Search for the cell housing the specified text and yield its (X, Y) center coordinate. 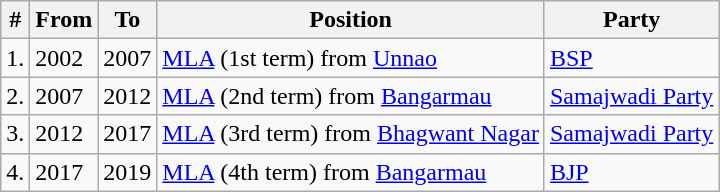
Position (351, 20)
MLA (2nd term) from Bangarmau (351, 96)
From (64, 20)
To (128, 20)
# (16, 20)
4. (16, 172)
2002 (64, 58)
BSP (631, 58)
MLA (3rd term) from Bhagwant Nagar (351, 134)
2019 (128, 172)
2. (16, 96)
Party (631, 20)
MLA (4th term) from Bangarmau (351, 172)
MLA (1st term) from Unnao (351, 58)
1. (16, 58)
BJP (631, 172)
3. (16, 134)
